Pinpoint the cell where the given text exists, returning its (x, y) midpoint coordinate. 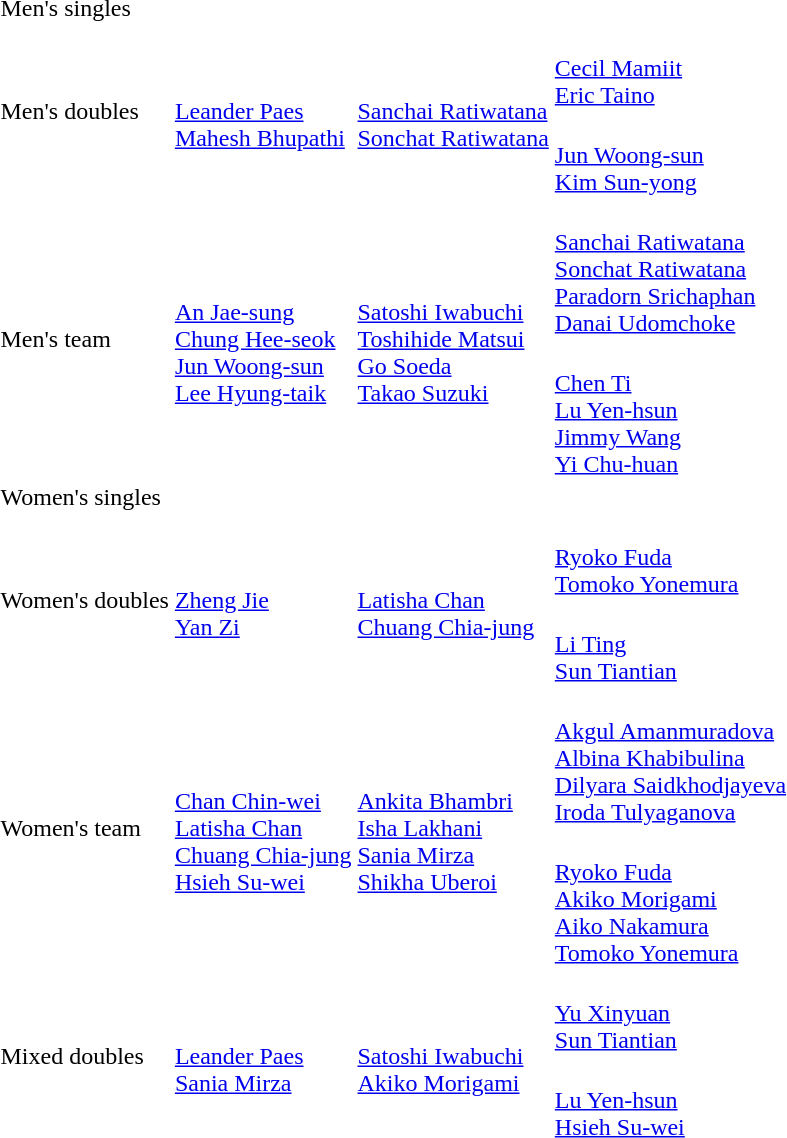
Li TingSun Tiantian (670, 644)
Akgul AmanmuradovaAlbina KhabibulinaDilyara SaidkhodjayevaIroda Tulyaganova (670, 758)
Sanchai RatiwatanaSonchat RatiwatanaParadorn SrichaphanDanai Udomchoke (670, 269)
An Jae-sungChung Hee-seokJun Woong-sunLee Hyung-taik (263, 340)
Ankita BhambriIsha LakhaniSania MirzaShikha Uberoi (453, 828)
Latisha ChanChuang Chia-jung (453, 600)
Chen TiLu Yen-hsunJimmy WangYi Chu-huan (670, 410)
Leander PaesMahesh Bhupathi (263, 112)
Cecil MamiitEric Taino (670, 68)
Ryoko FudaAkiko MorigamiAiko NakamuraTomoko Yonemura (670, 899)
Zheng JieYan Zi (263, 600)
Sanchai RatiwatanaSonchat Ratiwatana (453, 112)
Yu XinyuanSun Tiantian (670, 1013)
Jun Woong-sunKim Sun-yong (670, 155)
Satoshi IwabuchiToshihide MatsuiGo SoedaTakao Suzuki (453, 340)
Ryoko FudaTomoko Yonemura (670, 557)
Chan Chin-weiLatisha ChanChuang Chia-jungHsieh Su-wei (263, 828)
